Return the (X, Y) coordinate for the center point of the cell that contains the specified text.  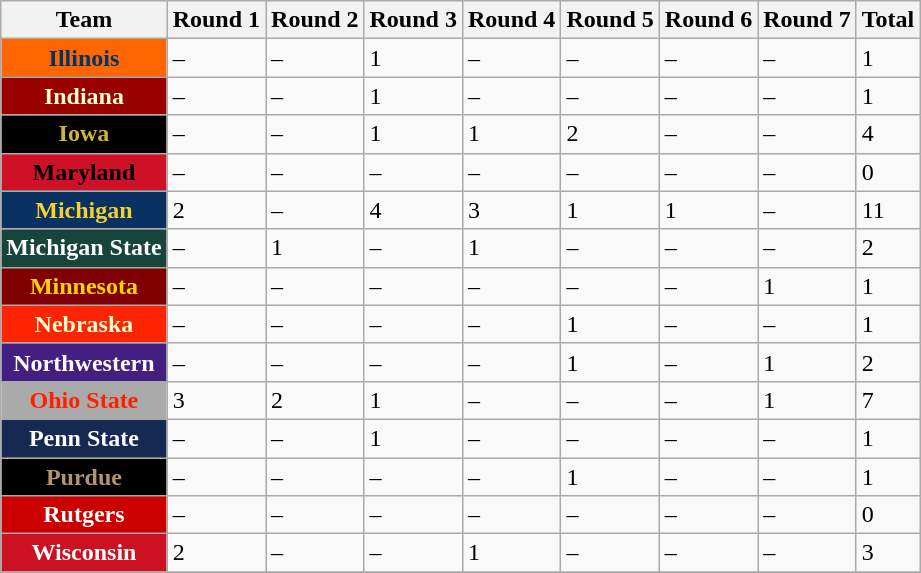
Round 2 (315, 20)
Total (888, 20)
Northwestern (84, 362)
Indiana (84, 96)
11 (888, 210)
Michigan (84, 210)
Round 5 (610, 20)
Round 3 (413, 20)
Team (84, 20)
7 (888, 400)
Round 1 (216, 20)
Nebraska (84, 324)
Round 7 (807, 20)
Iowa (84, 134)
Illinois (84, 58)
Wisconsin (84, 553)
Round 4 (511, 20)
Michigan State (84, 248)
Purdue (84, 477)
Ohio State (84, 400)
Round 6 (708, 20)
Minnesota (84, 286)
Penn State (84, 438)
Maryland (84, 172)
Rutgers (84, 515)
